Detect which cell encompasses the target text, then output its (x, y) center coordinate. 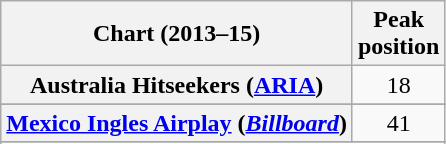
Chart (2013–15) (177, 34)
18 (398, 85)
Australia Hitseekers (ARIA) (177, 85)
Mexico Ingles Airplay (Billboard) (177, 123)
Peakposition (398, 34)
41 (398, 123)
